Capture the cell that displays the provided text and extract its (X, Y) central coordinate. 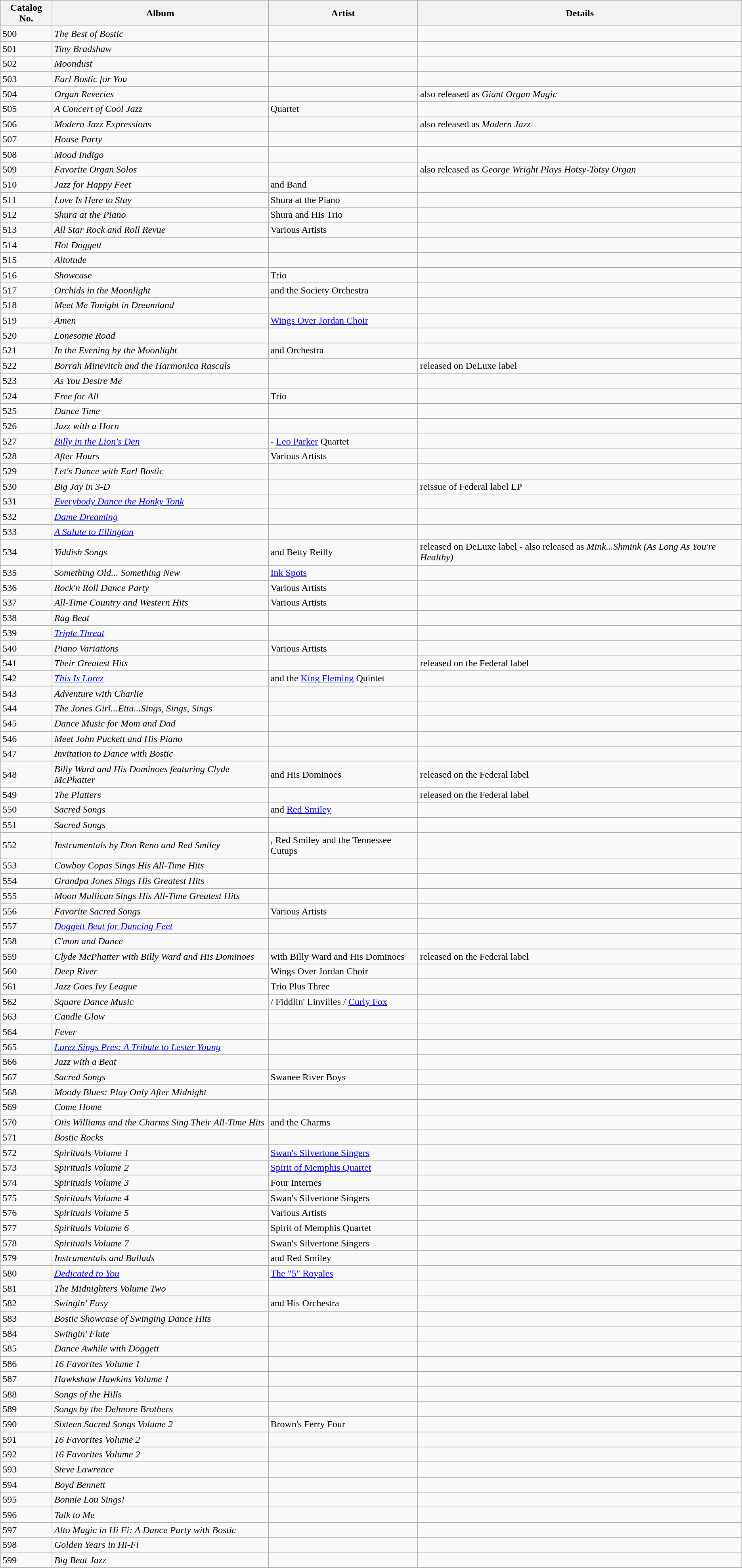
511 (26, 199)
586 (26, 1364)
Songs of the Hills (160, 1394)
561 (26, 987)
540 (26, 648)
525 (26, 411)
Boyd Bennett (160, 1485)
Rag Beat (160, 618)
Deep River (160, 972)
Big Beat Jazz (160, 1560)
Moon Mullican Sings His All-Time Greatest Hits (160, 896)
520 (26, 335)
Billy in the Lion's Den (160, 441)
523 (26, 381)
554 (26, 881)
Bostic Showcase of Swinging Dance Hits (160, 1319)
538 (26, 618)
Favorite Organ Solos (160, 169)
The Best of Bostic (160, 34)
Meet John Puckett and His Piano (160, 739)
C'mon and Dance (160, 941)
507 (26, 139)
Doggett Beat for Dancing Feet (160, 926)
Let's Dance with Earl Bostic (160, 472)
Four Internes (343, 1183)
reissue of Federal label LP (579, 487)
Invitation to Dance with Bostic (160, 754)
530 (26, 487)
Dame Dreaming (160, 517)
also released as George Wright Plays Hotsy-Totsy Organ (579, 169)
539 (26, 633)
524 (26, 396)
517 (26, 290)
596 (26, 1515)
This Is Lorez (160, 678)
Bostic Rocks (160, 1137)
Fever (160, 1032)
527 (26, 441)
also released as Modern Jazz (579, 124)
Big Jay in 3-D (160, 487)
Triple Threat (160, 633)
557 (26, 926)
Altotude (160, 260)
501 (26, 49)
578 (26, 1243)
521 (26, 351)
562 (26, 1002)
Mood Indigo (160, 154)
Dance Music for Mom and Dad (160, 724)
A Concert of Cool Jazz (160, 109)
Meet Me Tonight in Dreamland (160, 305)
Hawkshaw Hawkins Volume 1 (160, 1379)
Spirituals Volume 2 (160, 1167)
Instrumentals and Ballads (160, 1258)
Cowboy Copas Sings His All-Time Hits (160, 866)
House Party (160, 139)
576 (26, 1213)
Talk to Me (160, 1515)
with Billy Ward and His Dominoes (343, 956)
Spirituals Volume 1 (160, 1152)
Lorez Sings Pres: A Tribute to Lester Young (160, 1047)
590 (26, 1424)
589 (26, 1409)
and the King Fleming Quintet (343, 678)
Swingin' Easy (160, 1303)
518 (26, 305)
Spirituals Volume 6 (160, 1228)
500 (26, 34)
532 (26, 517)
Showcase (160, 275)
- Leo Parker Quartet (343, 441)
Their Greatest Hits (160, 663)
Earl Bostic for You (160, 79)
588 (26, 1394)
516 (26, 275)
515 (26, 260)
559 (26, 956)
534 (26, 552)
537 (26, 603)
Dance Awhile with Doggett (160, 1349)
595 (26, 1500)
591 (26, 1439)
506 (26, 124)
Golden Years in Hi-Fi (160, 1545)
533 (26, 532)
Grandpa Jones Sings His Greatest Hits (160, 881)
All-Time Country and Western Hits (160, 603)
Songs by the Delmore Brothers (160, 1409)
/ Fiddlin' Linvilles / Curly Fox (343, 1002)
Quartet (343, 109)
also released as Giant Organ Magic (579, 94)
555 (26, 896)
503 (26, 79)
570 (26, 1122)
Dance Time (160, 411)
522 (26, 366)
568 (26, 1092)
Yiddish Songs (160, 552)
528 (26, 456)
Trio Plus Three (343, 987)
Organ Reveries (160, 94)
Tiny Bradshaw (160, 49)
546 (26, 739)
and the Society Orchestra (343, 290)
Alto Magic in Hi Fi: A Dance Party with Bostic (160, 1530)
571 (26, 1137)
505 (26, 109)
584 (26, 1334)
Favorite Sacred Songs (160, 911)
Jazz for Happy Feet (160, 184)
519 (26, 320)
529 (26, 472)
Steve Lawrence (160, 1470)
560 (26, 972)
565 (26, 1047)
583 (26, 1319)
Catalog No. (26, 13)
, Red Smiley and the Tennessee Cutups (343, 845)
594 (26, 1485)
502 (26, 64)
547 (26, 754)
Details (579, 13)
Candle Glow (160, 1017)
A Salute to Ellington (160, 532)
Otis Williams and the Charms Sing Their All-Time Hits (160, 1122)
541 (26, 663)
Orchids in the Moonlight (160, 290)
526 (26, 426)
and His Orchestra (343, 1303)
Rock'n Roll Dance Party (160, 588)
553 (26, 866)
Spirituals Volume 5 (160, 1213)
released on DeLuxe label - also released as Mink...Shmink (As Long As You're Healthy) (579, 552)
All Star Rock and Roll Revue (160, 230)
In the Evening by the Moonlight (160, 351)
510 (26, 184)
and Orchestra (343, 351)
Jazz with a Horn (160, 426)
Clyde McPhatter with Billy Ward and His Dominoes (160, 956)
597 (26, 1530)
579 (26, 1258)
563 (26, 1017)
Hot Doggett (160, 245)
Spirituals Volume 3 (160, 1183)
Amen (160, 320)
The Jones Girl...Etta...Sings, Sings, Sings (160, 709)
Jazz Goes Ivy League (160, 987)
released on DeLuxe label (579, 366)
585 (26, 1349)
531 (26, 502)
Spirituals Volume 7 (160, 1243)
Jazz with a Beat (160, 1062)
As You Desire Me (160, 381)
535 (26, 573)
Square Dance Music (160, 1002)
543 (26, 694)
Bonnie Lou Sings! (160, 1500)
Come Home (160, 1107)
564 (26, 1032)
Adventure with Charlie (160, 694)
Moody Blues: Play Only After Midnight (160, 1092)
509 (26, 169)
514 (26, 245)
574 (26, 1183)
Brown's Ferry Four (343, 1424)
587 (26, 1379)
Spirituals Volume 4 (160, 1198)
504 (26, 94)
573 (26, 1167)
577 (26, 1228)
550 (26, 810)
Artist (343, 13)
599 (26, 1560)
512 (26, 215)
Instrumentals by Don Reno and Red Smiley (160, 845)
549 (26, 795)
513 (26, 230)
Swingin' Flute (160, 1334)
566 (26, 1062)
and Betty Reilly (343, 552)
545 (26, 724)
Sixteen Sacred Songs Volume 2 (160, 1424)
and Band (343, 184)
Modern Jazz Expressions (160, 124)
Ink Spots (343, 573)
Album (160, 13)
Swanee River Boys (343, 1077)
558 (26, 941)
Dedicated to You (160, 1273)
and His Dominoes (343, 774)
592 (26, 1455)
598 (26, 1545)
Shura and His Trio (343, 215)
Something Old... Something New (160, 573)
Borrah Minevitch and the Harmonica Rascals (160, 366)
536 (26, 588)
582 (26, 1303)
Free for All (160, 396)
556 (26, 911)
Billy Ward and His Dominoes featuring Clyde McPhatter (160, 774)
542 (26, 678)
After Hours (160, 456)
The Midnighters Volume Two (160, 1288)
The "5" Royales (343, 1273)
The Platters (160, 795)
581 (26, 1288)
572 (26, 1152)
and the Charms (343, 1122)
544 (26, 709)
Everybody Dance the Honky Tonk (160, 502)
Love Is Here to Stay (160, 199)
551 (26, 825)
Piano Variations (160, 648)
16 Favorites Volume 1 (160, 1364)
593 (26, 1470)
552 (26, 845)
548 (26, 774)
580 (26, 1273)
508 (26, 154)
569 (26, 1107)
567 (26, 1077)
575 (26, 1198)
Lonesome Road (160, 335)
Moondust (160, 64)
